Scan for the cell matching the given text and deliver its [x, y] coordinate at center. 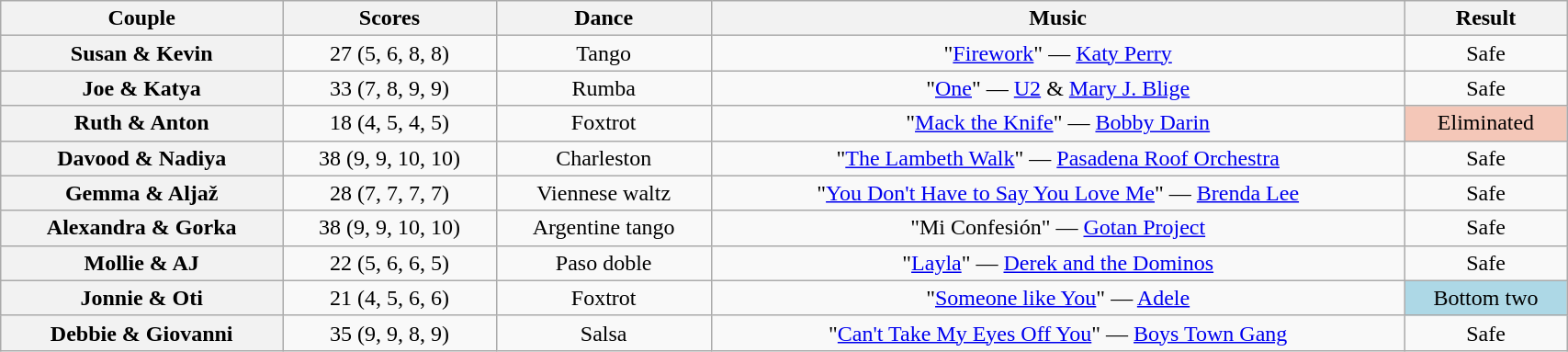
Charleston [604, 158]
33 (7, 8, 9, 9) [389, 88]
27 (5, 6, 8, 8) [389, 53]
Ruth & Anton [141, 123]
Gemma & Aljaž [141, 193]
Music [1058, 18]
"One" — U2 & Mary J. Blige [1058, 88]
Viennese waltz [604, 193]
"Can't Take My Eyes Off You" — Boys Town Gang [1058, 333]
21 (4, 5, 6, 6) [389, 298]
Argentine tango [604, 228]
Scores [389, 18]
Salsa [604, 333]
Eliminated [1485, 123]
"Firework" — Katy Perry [1058, 53]
Susan & Kevin [141, 53]
Rumba [604, 88]
"The Lambeth Walk" — Pasadena Roof Orchestra [1058, 158]
"Mack the Knife" — Bobby Darin [1058, 123]
22 (5, 6, 6, 5) [389, 263]
Jonnie & Oti [141, 298]
"You Don't Have to Say You Love Me" — Brenda Lee [1058, 193]
35 (9, 9, 8, 9) [389, 333]
Bottom two [1485, 298]
Dance [604, 18]
"Layla" — Derek and the Dominos [1058, 263]
18 (4, 5, 4, 5) [389, 123]
Result [1485, 18]
"Mi Confesión" — Gotan Project [1058, 228]
Davood & Nadiya [141, 158]
Debbie & Giovanni [141, 333]
Mollie & AJ [141, 263]
Paso doble [604, 263]
Alexandra & Gorka [141, 228]
"Someone like You" — Adele [1058, 298]
Couple [141, 18]
28 (7, 7, 7, 7) [389, 193]
Joe & Katya [141, 88]
Tango [604, 53]
